Capture the cell that displays the provided text and extract its (x, y) central coordinate. 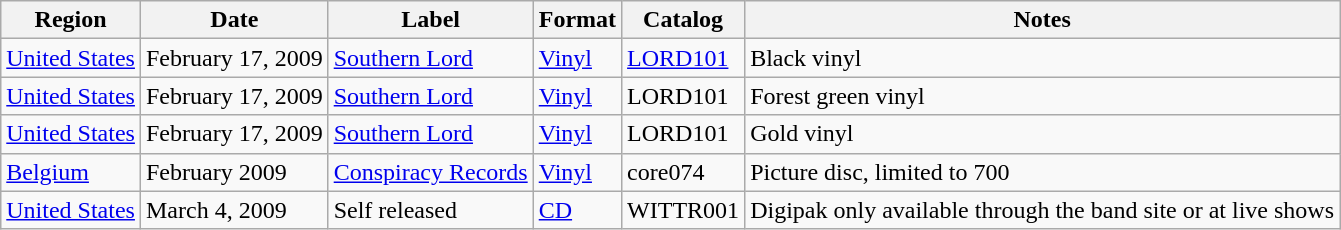
Digipak only available through the band site or at live shows (1042, 210)
Gold vinyl (1042, 134)
Label (430, 20)
Forest green vinyl (1042, 96)
WITTR001 (684, 210)
Notes (1042, 20)
March 4, 2009 (234, 210)
CD (577, 210)
core074 (684, 172)
Date (234, 20)
Region (71, 20)
Black vinyl (1042, 58)
February 2009 (234, 172)
Belgium (71, 172)
Self released (430, 210)
Catalog (684, 20)
Conspiracy Records (430, 172)
Picture disc, limited to 700 (1042, 172)
Format (577, 20)
